Extract the [X, Y] coordinate from the center of the cell holding the provided text.  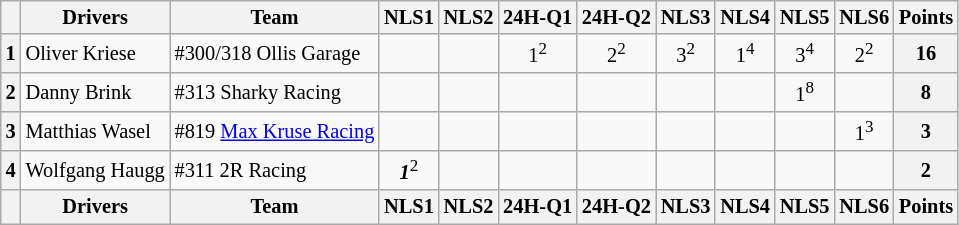
#300/318 Ollis Garage [275, 54]
16 [926, 54]
34 [805, 54]
13 [864, 132]
14 [745, 54]
4 [11, 170]
Wolfgang Haugg [96, 170]
#313 Sharky Racing [275, 92]
32 [686, 54]
18 [805, 92]
Oliver Kriese [96, 54]
#819 Max Kruse Racing [275, 132]
#311 2R Racing [275, 170]
1 [11, 54]
8 [926, 92]
Matthias Wasel [96, 132]
Danny Brink [96, 92]
